Find where the given text appears and provide that cell's center as [x, y] coordinate. 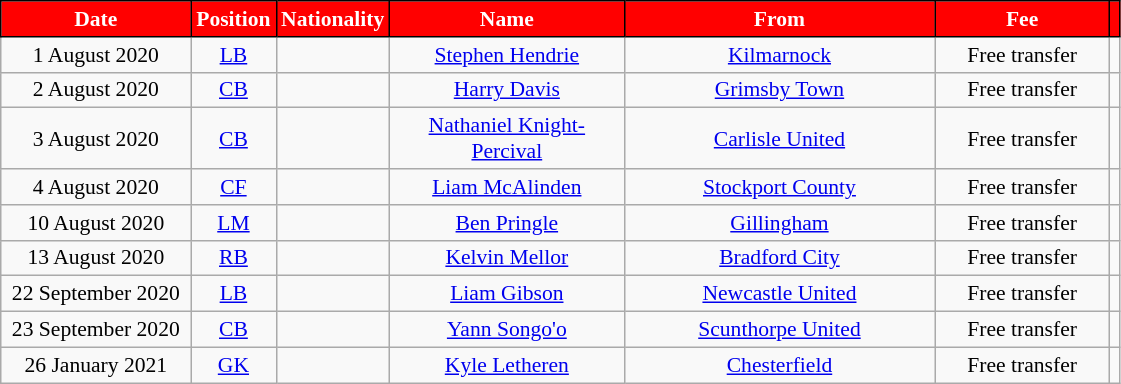
Harry Davis [506, 90]
LM [234, 223]
Nathaniel Knight-Percival [506, 138]
GK [234, 365]
26 January 2021 [96, 365]
Nationality [332, 19]
Position [234, 19]
Liam McAlinden [506, 187]
CF [234, 187]
Bradford City [779, 258]
3 August 2020 [96, 138]
Fee [1022, 19]
Yann Songo'o [506, 330]
Newcastle United [779, 294]
Date [96, 19]
4 August 2020 [96, 187]
Carlisle United [779, 138]
10 August 2020 [96, 223]
Gillingham [779, 223]
Stephen Hendrie [506, 55]
Stockport County [779, 187]
Kilmarnock [779, 55]
Scunthorpe United [779, 330]
Liam Gibson [506, 294]
13 August 2020 [96, 258]
From [779, 19]
Kelvin Mellor [506, 258]
1 August 2020 [96, 55]
22 September 2020 [96, 294]
2 August 2020 [96, 90]
23 September 2020 [96, 330]
Kyle Letheren [506, 365]
Name [506, 19]
Ben Pringle [506, 223]
RB [234, 258]
Grimsby Town [779, 90]
Chesterfield [779, 365]
